Output the [X, Y] coordinate of the center of the cell containing the given text.  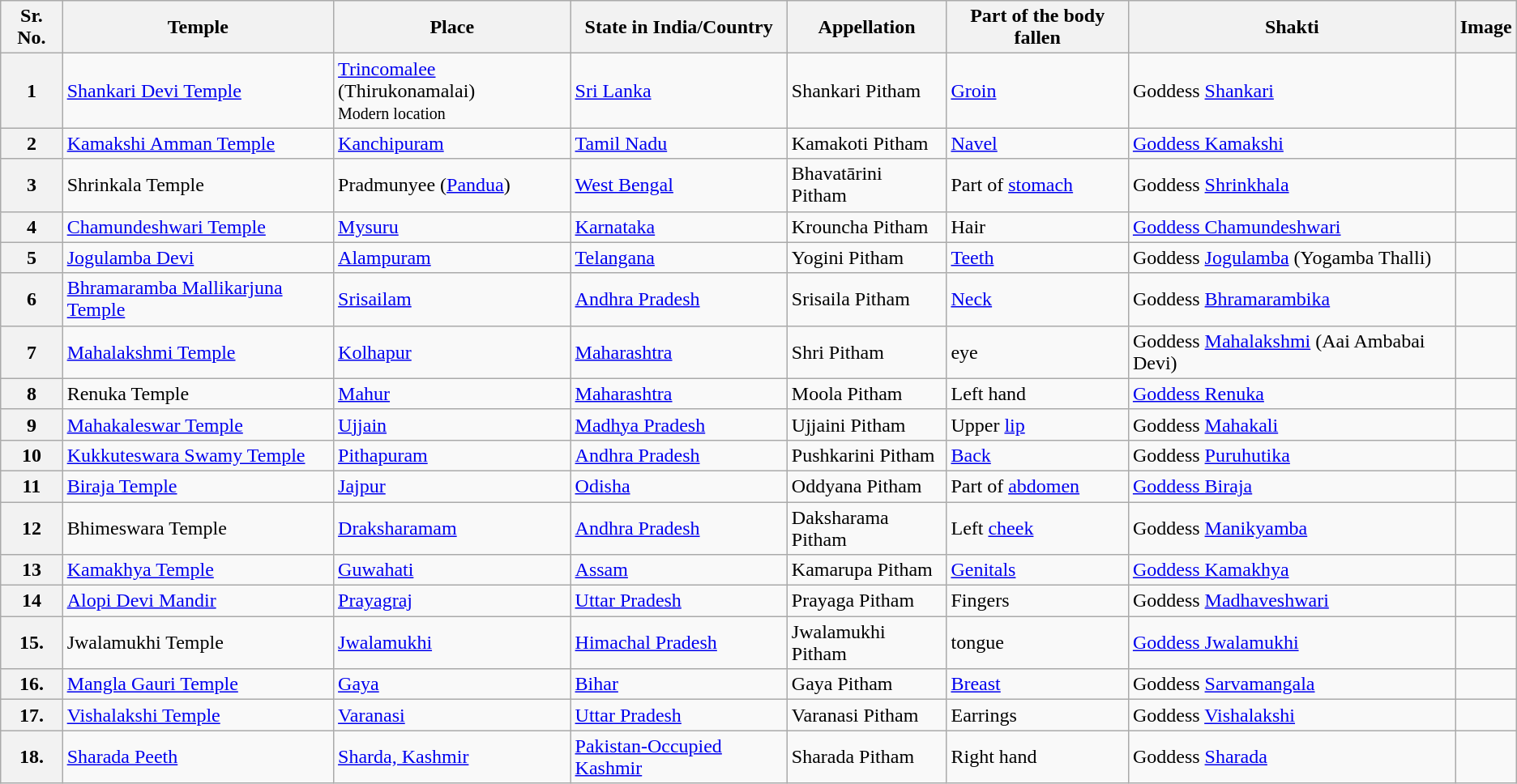
6 [32, 300]
Shrinkala Temple [198, 185]
Shakti [1292, 28]
Varanasi Pitham [867, 715]
Goddess Sharada [1292, 756]
Kukkuteswara Swamy Temple [198, 455]
11 [32, 486]
Jwalamukhi [452, 643]
15. [32, 643]
Hair [1037, 227]
Tamil Nadu [679, 143]
Krouncha Pitham [867, 227]
Goddess Mahakali [1292, 424]
Part of abdomen [1037, 486]
Alopi Devi Mandir [198, 601]
Goddess Puruhutika [1292, 455]
Gaya [452, 684]
Jwalamukhi Pitham [867, 643]
Himachal Pradesh [679, 643]
Goddess Jwalamukhi [1292, 643]
Goddess Kamakshi [1292, 143]
Karnataka [679, 227]
Pakistan-Occupied Kashmir [679, 756]
Neck [1037, 300]
Place [452, 28]
Draksharamam [452, 528]
Goddess Manikyamba [1292, 528]
Sr. No. [32, 28]
Vishalakshi Temple [198, 715]
Jogulamba Devi [198, 258]
Ujjain [452, 424]
Prayagraj [452, 601]
Pithapuram [452, 455]
Goddess Kamakhya [1292, 570]
tongue [1037, 643]
Mahur [452, 394]
Oddyana Pitham [867, 486]
Odisha [679, 486]
Goddess Sarvamangala [1292, 684]
Goddess Bhramarambika [1292, 300]
Fingers [1037, 601]
Left hand [1037, 394]
Groin [1037, 91]
Gaya Pitham [867, 684]
Goddess Mahalakshmi (Aai Ambabai Devi) [1292, 352]
Bhimeswara Temple [198, 528]
18. [32, 756]
State in India/Country [679, 28]
Alampuram [452, 258]
Bhavatārini Pitham [867, 185]
3 [32, 185]
Left cheek [1037, 528]
Navel [1037, 143]
2 [32, 143]
Appellation [867, 28]
Goddess Vishalakshi [1292, 715]
Assam [679, 570]
Jajpur [452, 486]
Moola Pitham [867, 394]
Srisaila Pitham [867, 300]
Kamakshi Amman Temple [198, 143]
Shri Pitham [867, 352]
17. [32, 715]
7 [32, 352]
4 [32, 227]
Guwahati [452, 570]
Goddess Shrinkhala [1292, 185]
Goddess Biraja [1292, 486]
Part of stomach [1037, 185]
Sri Lanka [679, 91]
Pradmunyee (Pandua) [452, 185]
Biraja Temple [198, 486]
Kamarupa Pitham [867, 570]
Shankari Devi Temple [198, 91]
Temple [198, 28]
10 [32, 455]
Goddess Madhaveshwari [1292, 601]
13 [32, 570]
9 [32, 424]
Sharada Pitham [867, 756]
Part of the body fallen [1037, 28]
Mangla Gauri Temple [198, 684]
Teeth [1037, 258]
Jwalamukhi Temple [198, 643]
Telangana [679, 258]
Kanchipuram [452, 143]
Sharada Peeth [198, 756]
Mahalakshmi Temple [198, 352]
Bhramaramba Mallikarjuna Temple [198, 300]
Daksharama Pitham [867, 528]
Kamakhya Temple [198, 570]
Upper lip [1037, 424]
West Bengal [679, 185]
Kamakoti Pitham [867, 143]
Sharda, Kashmir [452, 756]
Bihar [679, 684]
12 [32, 528]
Shankari Pitham [867, 91]
Pushkarini Pitham [867, 455]
Back [1037, 455]
Breast [1037, 684]
Goddess Renuka [1292, 394]
Right hand [1037, 756]
Varanasi [452, 715]
Genitals [1037, 570]
8 [32, 394]
Chamundeshwari Temple [198, 227]
Trincomalee (Thirukonamalai)Modern location [452, 91]
Earrings [1037, 715]
Image [1486, 28]
Goddess Shankari [1292, 91]
eye [1037, 352]
Mysuru [452, 227]
16. [32, 684]
Goddess Chamundeshwari [1292, 227]
Renuka Temple [198, 394]
Ujjaini Pitham [867, 424]
Yogini Pitham [867, 258]
Srisailam [452, 300]
Madhya Pradesh [679, 424]
14 [32, 601]
1 [32, 91]
Mahakaleswar Temple [198, 424]
Prayaga Pitham [867, 601]
Kolhapur [452, 352]
Goddess Jogulamba (Yogamba Thalli) [1292, 258]
5 [32, 258]
